For the text-containing cell, return its midpoint in [x, y] coordinate format. 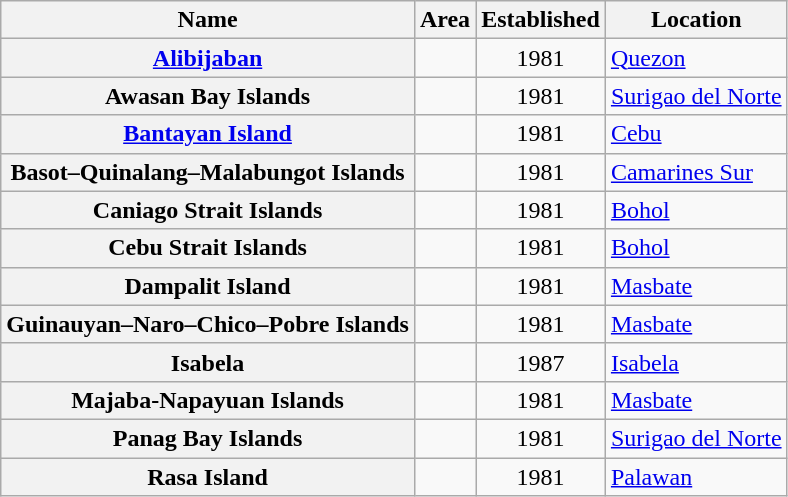
Quezon [696, 58]
Cebu [696, 134]
Bantayan Island [208, 134]
Caniago Strait Islands [208, 210]
Awasan Bay Islands [208, 96]
Alibijaban [208, 58]
Rasa Island [208, 477]
Location [696, 20]
Cebu Strait Islands [208, 248]
Palawan [696, 477]
Area [444, 20]
Name [208, 20]
Dampalit Island [208, 286]
Majaba-Napayuan Islands [208, 400]
Basot–Quinalang–Malabungot Islands [208, 172]
Panag Bay Islands [208, 438]
Camarines Sur [696, 172]
Guinauyan–Naro–Chico–Pobre Islands [208, 324]
Established [541, 20]
1987 [541, 362]
